Detect which cell encompasses the target text, then output its [x, y] center coordinate. 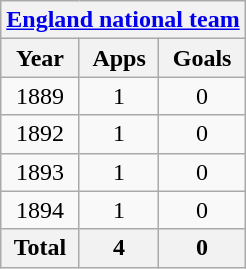
Apps [119, 58]
England national team [123, 20]
Total [40, 248]
Goals [202, 58]
1889 [40, 96]
4 [119, 248]
1893 [40, 172]
1892 [40, 134]
1894 [40, 210]
Year [40, 58]
